For the text-containing cell, return its midpoint in (X, Y) coordinate format. 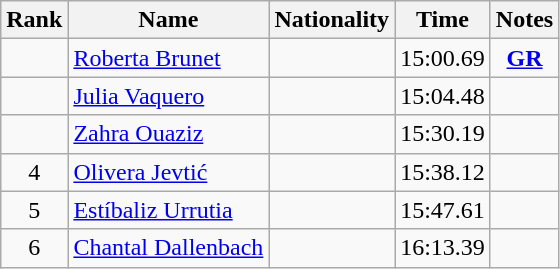
5 (34, 210)
Chantal Dallenbach (168, 248)
15:38.12 (443, 172)
Olivera Jevtić (168, 172)
Estíbaliz Urrutia (168, 210)
Nationality (332, 20)
Rank (34, 20)
GR (524, 58)
Roberta Brunet (168, 58)
Julia Vaquero (168, 96)
Notes (524, 20)
Zahra Ouaziz (168, 134)
15:04.48 (443, 96)
Name (168, 20)
6 (34, 248)
16:13.39 (443, 248)
15:30.19 (443, 134)
15:00.69 (443, 58)
Time (443, 20)
4 (34, 172)
15:47.61 (443, 210)
